Return [X, Y] of the center of cell containing provided text 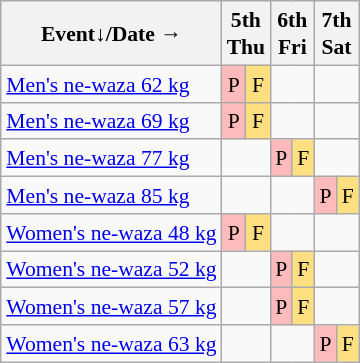
7thSat [336, 33]
Women's ne-waza 48 kg [111, 232]
Event↓/Date → [111, 33]
Men's ne-waza 77 kg [111, 158]
Men's ne-waza 85 kg [111, 194]
Men's ne-waza 62 kg [111, 84]
Women's ne-waza 57 kg [111, 306]
Women's ne-waza 52 kg [111, 268]
Women's ne-waza 63 kg [111, 344]
Men's ne-waza 69 kg [111, 120]
6thFri [292, 33]
5thThu [246, 33]
